Locate the cell with the specified text and output its [x, y] center coordinate. 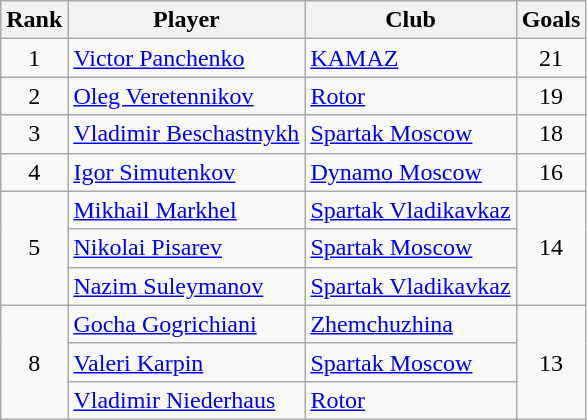
21 [551, 58]
4 [34, 172]
Vladimir Beschastnykh [186, 134]
Oleg Veretennikov [186, 96]
Gocha Gogrichiani [186, 324]
Rank [34, 20]
Player [186, 20]
13 [551, 362]
Zhemchuzhina [410, 324]
14 [551, 248]
1 [34, 58]
Dynamo Moscow [410, 172]
Vladimir Niederhaus [186, 400]
Igor Simutenkov [186, 172]
Nikolai Pisarev [186, 248]
8 [34, 362]
Goals [551, 20]
18 [551, 134]
19 [551, 96]
5 [34, 248]
16 [551, 172]
KAMAZ [410, 58]
Club [410, 20]
Valeri Karpin [186, 362]
Nazim Suleymanov [186, 286]
2 [34, 96]
3 [34, 134]
Victor Panchenko [186, 58]
Mikhail Markhel [186, 210]
